Determine the [X, Y] coordinate at the center of the cell enclosing the given text.  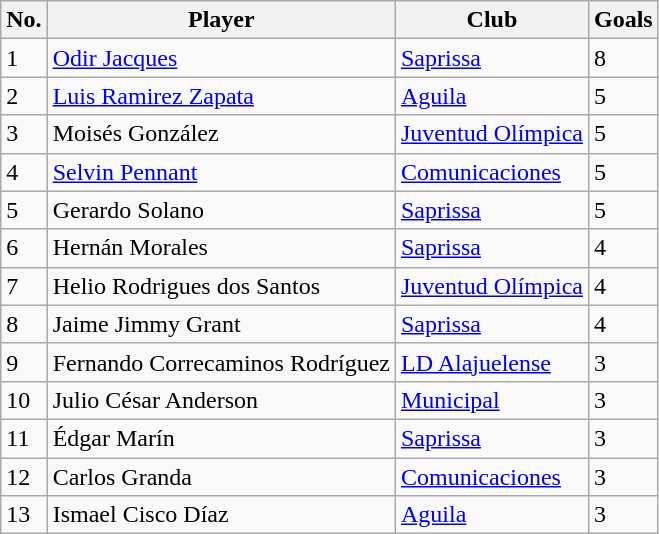
12 [24, 477]
Jaime Jimmy Grant [221, 324]
No. [24, 20]
Municipal [492, 400]
Club [492, 20]
Ismael Cisco Díaz [221, 515]
Édgar Marín [221, 438]
LD Alajuelense [492, 362]
Helio Rodrigues dos Santos [221, 286]
7 [24, 286]
13 [24, 515]
10 [24, 400]
Carlos Granda [221, 477]
Player [221, 20]
Goals [623, 20]
Gerardo Solano [221, 210]
Julio César Anderson [221, 400]
6 [24, 248]
Odir Jacques [221, 58]
Luis Ramirez Zapata [221, 96]
Selvin Pennant [221, 172]
1 [24, 58]
Hernán Morales [221, 248]
2 [24, 96]
Fernando Correcaminos Rodríguez [221, 362]
9 [24, 362]
11 [24, 438]
Moisés González [221, 134]
